Output the [X, Y] coordinate of the center of the cell containing the given text.  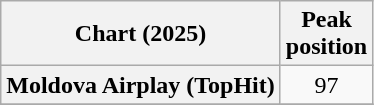
Peakposition [326, 34]
Chart (2025) [141, 34]
Moldova Airplay (TopHit) [141, 85]
97 [326, 85]
